Locate the cell with the specified text and output its (X, Y) center coordinate. 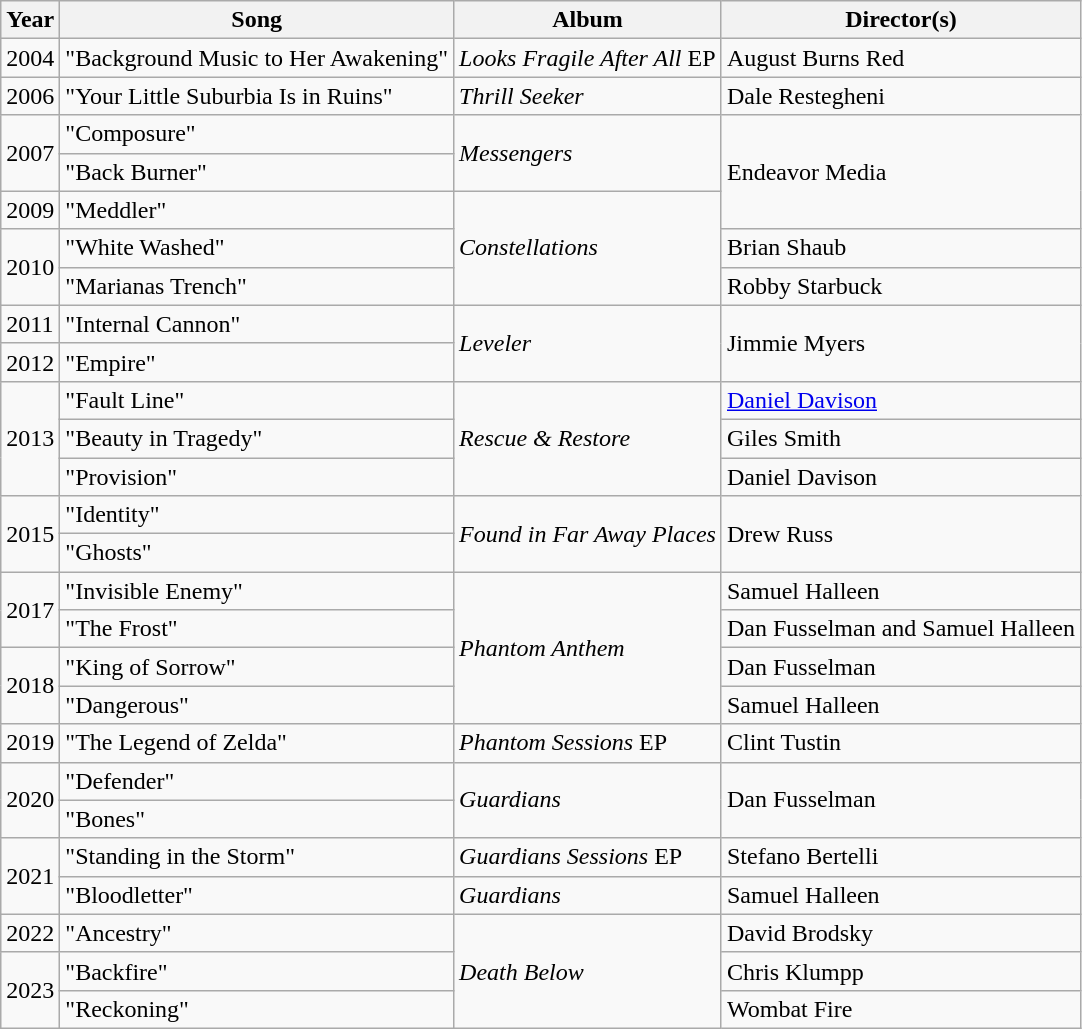
"Bones" (257, 819)
"Composure" (257, 134)
Looks Fragile After All EP (588, 58)
2015 (30, 534)
Clint Tustin (900, 743)
"Background Music to Her Awakening" (257, 58)
"Standing in the Storm" (257, 857)
2022 (30, 933)
"Marianas Trench" (257, 286)
Jimmie Myers (900, 343)
Stefano Bertelli (900, 857)
2010 (30, 267)
"Empire" (257, 362)
2019 (30, 743)
"Ghosts" (257, 553)
August Burns Red (900, 58)
2011 (30, 324)
"The Frost" (257, 629)
"The Legend of Zelda" (257, 743)
"White Washed" (257, 248)
Found in Far Away Places (588, 534)
Thrill Seeker (588, 96)
Endeavor Media (900, 172)
2006 (30, 96)
Phantom Anthem (588, 648)
"Fault Line" (257, 400)
2017 (30, 610)
"King of Sorrow" (257, 667)
Drew Russ (900, 534)
2004 (30, 58)
2018 (30, 686)
Phantom Sessions EP (588, 743)
Song (257, 20)
"Invisible Enemy" (257, 591)
2013 (30, 438)
"Your Little Suburbia Is in Ruins" (257, 96)
2020 (30, 800)
Director(s) (900, 20)
"Ancestry" (257, 933)
"Internal Cannon" (257, 324)
2021 (30, 876)
Guardians Sessions EP (588, 857)
Year (30, 20)
"Defender" (257, 781)
Album (588, 20)
Brian Shaub (900, 248)
Giles Smith (900, 438)
Leveler (588, 343)
Dale Restegheni (900, 96)
2012 (30, 362)
Constellations (588, 248)
"Identity" (257, 515)
Chris Klumpp (900, 971)
David Brodsky (900, 933)
Wombat Fire (900, 1009)
Dan Fusselman and Samuel Halleen (900, 629)
"Beauty in Tragedy" (257, 438)
"Meddler" (257, 210)
"Dangerous" (257, 705)
"Provision" (257, 477)
"Backfire" (257, 971)
"Back Burner" (257, 172)
2009 (30, 210)
Messengers (588, 153)
"Reckoning" (257, 1009)
2007 (30, 153)
Robby Starbuck (900, 286)
2023 (30, 990)
Rescue & Restore (588, 438)
"Bloodletter" (257, 895)
Death Below (588, 971)
